Extract the (x, y) coordinate from the center of the cell holding the provided text.  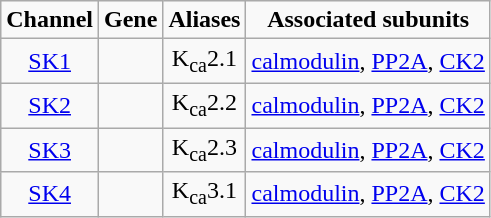
Gene (131, 20)
Associated subunits (368, 20)
SK1 (50, 61)
Kca2.1 (204, 61)
SK3 (50, 150)
Kca3.1 (204, 194)
Kca2.2 (204, 105)
Channel (50, 20)
Kca2.3 (204, 150)
SK2 (50, 105)
SK4 (50, 194)
Aliases (204, 20)
